Identify which cell holds the provided text, then report its [x, y] central coordinate. 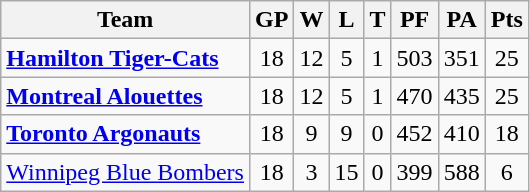
435 [462, 96]
3 [312, 172]
Toronto Argonauts [126, 134]
15 [346, 172]
GP [271, 20]
Hamilton Tiger-Cats [126, 58]
L [346, 20]
Team [126, 20]
6 [506, 172]
PF [414, 20]
452 [414, 134]
351 [462, 58]
470 [414, 96]
Montreal Alouettes [126, 96]
Winnipeg Blue Bombers [126, 172]
410 [462, 134]
PA [462, 20]
588 [462, 172]
Pts [506, 20]
503 [414, 58]
399 [414, 172]
T [378, 20]
W [312, 20]
